Return (X, Y) of the center of cell containing provided text 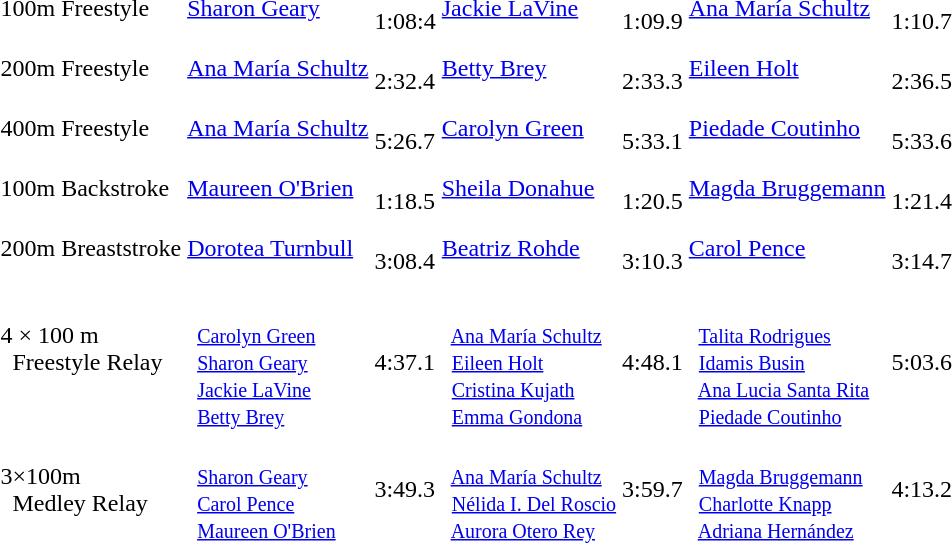
Maureen O'Brien (278, 202)
Ana María Schultz Eileen Holt Cristina Kujath Emma Gondona (528, 362)
Dorotea Turnbull (278, 262)
Sheila Donahue (528, 202)
5:26.7 (405, 142)
Carol Pence (787, 262)
1:18.5 (405, 202)
Talita Rodrigues Idamis Busin Ana Lucia Santa Rita Piedade Coutinho (787, 362)
Eileen Holt (787, 82)
Carolyn Green (528, 142)
5:33.1 (653, 142)
1:20.5 (653, 202)
2:32.4 (405, 82)
3:08.4 (405, 262)
Carolyn Green Sharon Geary Jackie LaVine Betty Brey (278, 362)
Betty Brey (528, 82)
3:10.3 (653, 262)
2:33.3 (653, 82)
4:37.1 (405, 362)
4:48.1 (653, 362)
Magda Bruggemann (787, 202)
Beatriz Rohde (528, 262)
Piedade Coutinho (787, 142)
